Return (X, Y) of the center of cell containing provided text 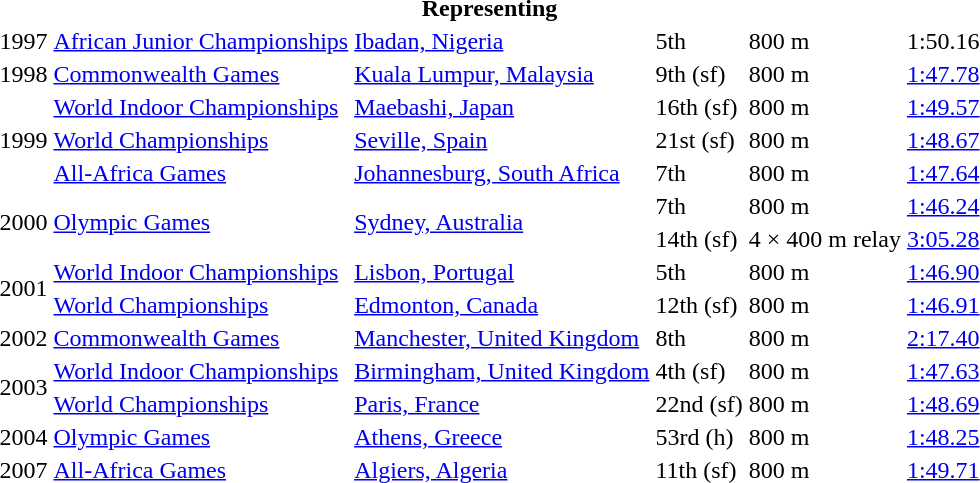
Athens, Greece (502, 437)
Manchester, United Kingdom (502, 338)
Johannesburg, South Africa (502, 173)
4th (sf) (699, 371)
Lisbon, Portugal (502, 272)
12th (sf) (699, 305)
16th (sf) (699, 107)
All-Africa Games (201, 173)
Paris, France (502, 404)
Maebashi, Japan (502, 107)
9th (sf) (699, 74)
8th (699, 338)
Seville, Spain (502, 140)
22nd (sf) (699, 404)
14th (sf) (699, 239)
Sydney, Australia (502, 222)
Kuala Lumpur, Malaysia (502, 74)
Edmonton, Canada (502, 305)
21st (sf) (699, 140)
4 × 400 m relay (824, 239)
Birmingham, United Kingdom (502, 371)
African Junior Championships (201, 41)
53rd (h) (699, 437)
Ibadan, Nigeria (502, 41)
